From the cell containing the given text, extract its center point as (x, y) coordinate. 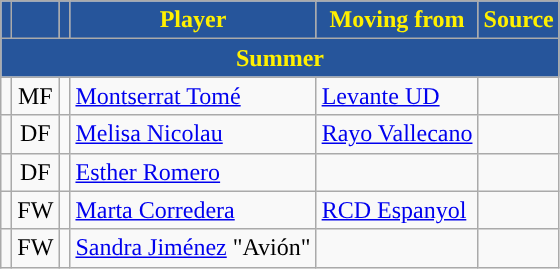
Rayo Vallecano (397, 134)
Player (193, 20)
Melisa Nicolau (193, 134)
MF (36, 96)
Summer (280, 58)
Levante UD (397, 96)
Source (518, 20)
Sandra Jiménez "Avión" (193, 248)
Marta Corredera (193, 210)
Moving from (397, 20)
Esther Romero (193, 172)
Montserrat Tomé (193, 96)
RCD Espanyol (397, 210)
